Provide the (x, y) coordinate of the cell's center where the given text is located.  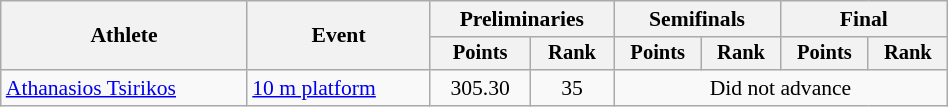
Athanasios Tsirikos (124, 88)
Did not advance (781, 88)
305.30 (480, 88)
Preliminaries (522, 19)
35 (572, 88)
Athlete (124, 36)
Semifinals (698, 19)
10 m platform (338, 88)
Final (864, 19)
Event (338, 36)
